Find where the given text appears and provide that cell's center as [x, y] coordinate. 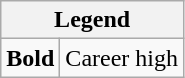
Legend [92, 20]
Bold [30, 58]
Career high [122, 58]
